From the cell containing the given text, extract its center point as [x, y] coordinate. 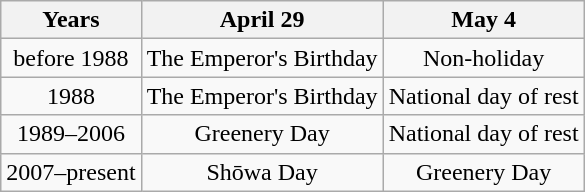
Non-holiday [484, 58]
before 1988 [71, 58]
Shōwa Day [262, 172]
1988 [71, 96]
2007–present [71, 172]
Years [71, 20]
1989–2006 [71, 134]
April 29 [262, 20]
May 4 [484, 20]
